Extract the (x, y) coordinate from the center of the cell holding the provided text.  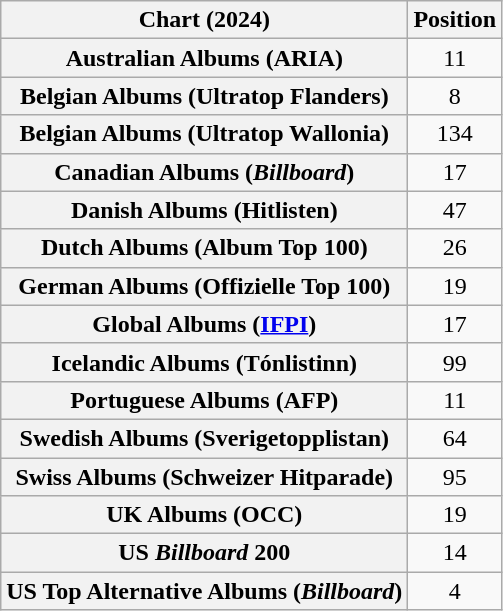
Chart (2024) (204, 20)
Swedish Albums (Sverigetopplistan) (204, 438)
Danish Albums (Hitlisten) (204, 210)
US Billboard 200 (204, 553)
Dutch Albums (Album Top 100) (204, 248)
Canadian Albums (Billboard) (204, 172)
99 (455, 362)
Swiss Albums (Schweizer Hitparade) (204, 477)
64 (455, 438)
Belgian Albums (Ultratop Wallonia) (204, 134)
47 (455, 210)
Icelandic Albums (Tónlistinn) (204, 362)
US Top Alternative Albums (Billboard) (204, 591)
134 (455, 134)
UK Albums (OCC) (204, 515)
Portuguese Albums (AFP) (204, 400)
4 (455, 591)
26 (455, 248)
Belgian Albums (Ultratop Flanders) (204, 96)
Australian Albums (ARIA) (204, 58)
Position (455, 20)
German Albums (Offizielle Top 100) (204, 286)
8 (455, 96)
Global Albums (IFPI) (204, 324)
14 (455, 553)
95 (455, 477)
